Detect which cell encompasses the target text, then output its [X, Y] center coordinate. 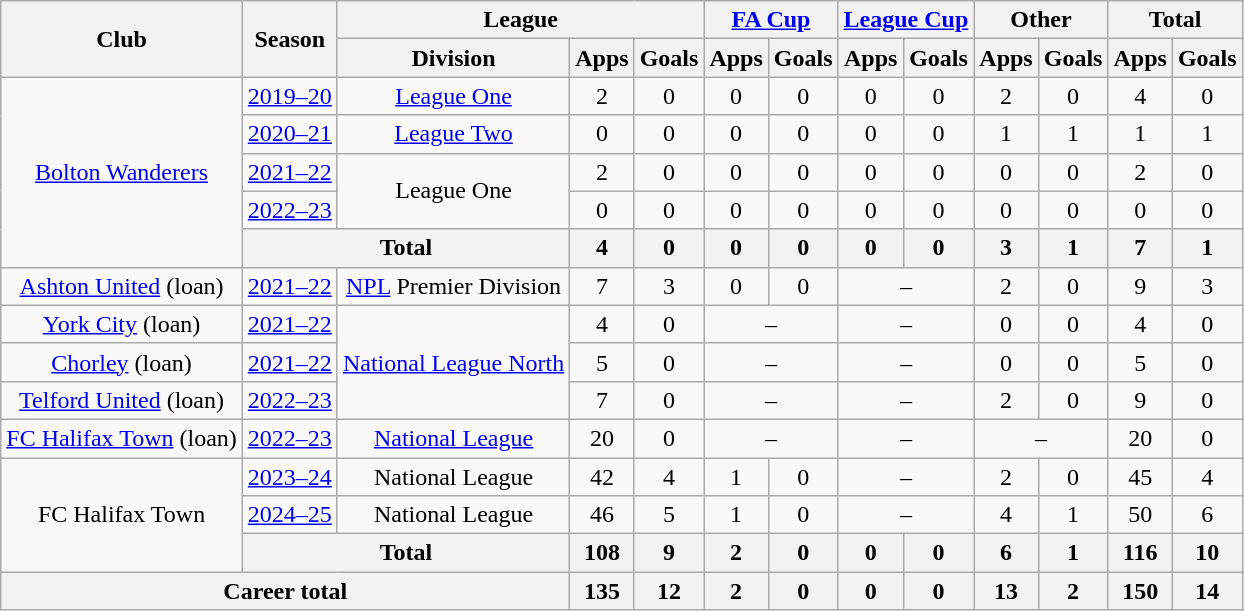
League Two [453, 134]
50 [1140, 515]
45 [1140, 477]
Ashton United (loan) [122, 286]
National League North [453, 362]
Season [290, 39]
Division [453, 58]
FA Cup [771, 20]
2020–21 [290, 134]
Career total [286, 591]
Other [1041, 20]
Telford United (loan) [122, 400]
14 [1207, 591]
League Cup [906, 20]
108 [602, 553]
150 [1140, 591]
116 [1140, 553]
42 [602, 477]
10 [1207, 553]
Chorley (loan) [122, 362]
2024–25 [290, 515]
NPL Premier Division [453, 286]
York City (loan) [122, 324]
Bolton Wanderers [122, 172]
League [520, 20]
12 [669, 591]
FC Halifax Town [122, 515]
46 [602, 515]
13 [1006, 591]
135 [602, 591]
2019–20 [290, 96]
Club [122, 39]
FC Halifax Town (loan) [122, 438]
2023–24 [290, 477]
